Search for the cell housing the specified text and yield its [X, Y] center coordinate. 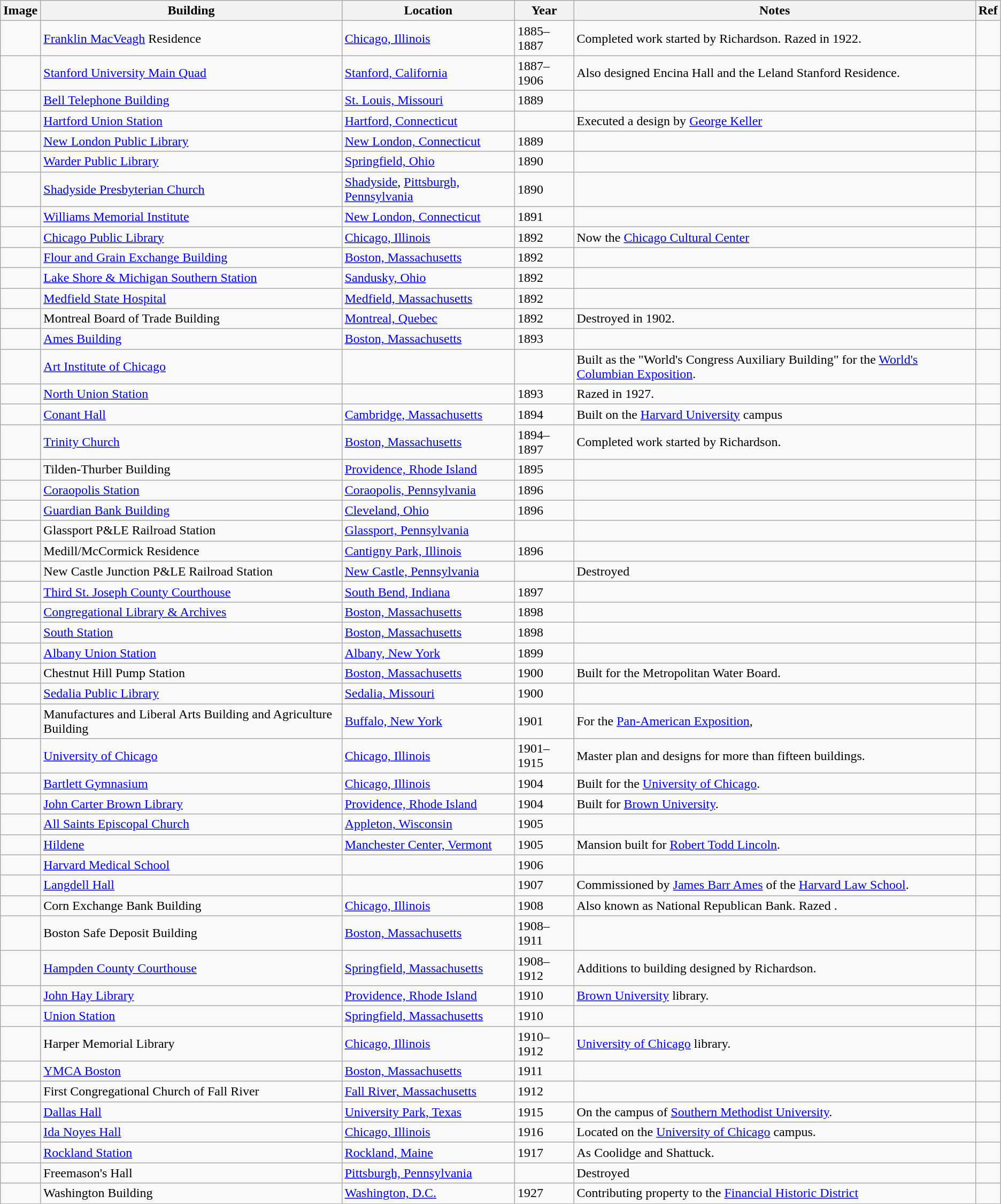
All Saints Episcopal Church [191, 824]
Stanford University Main Quad [191, 73]
New Castle Junction P&LE Railroad Station [191, 571]
Freemason's Hall [191, 1173]
1908 [544, 906]
Stanford, California [428, 73]
Harper Memorial Library [191, 1043]
Hildene [191, 845]
1927 [544, 1193]
For the Pan-American Exposition, [774, 721]
Montreal Board of Trade Building [191, 319]
Located on the University of Chicago campus. [774, 1132]
Shadyside, Pittsburgh, Pennsylvania [428, 189]
Glassport, Pennsylvania [428, 531]
Cambridge, Massachusetts [428, 415]
Albany, New York [428, 653]
Sedalia Public Library [191, 694]
New London Public Library [191, 141]
1899 [544, 653]
Williams Memorial Institute [191, 217]
Union Station [191, 1016]
Built for the Metropolitan Water Board. [774, 673]
Flour and Grain Exchange Building [191, 257]
Fall River, Massachusetts [428, 1092]
Brown University library. [774, 995]
Springfield, Ohio [428, 162]
Washington, D.C. [428, 1193]
Appleton, Wisconsin [428, 824]
Rockland Station [191, 1153]
Commissioned by James Barr Ames of the Harvard Law School. [774, 885]
North Union Station [191, 394]
Chestnut Hill Pump Station [191, 673]
Dallas Hall [191, 1112]
Bartlett Gymnasium [191, 784]
Warder Public Library [191, 162]
Coraopolis, Pennsylvania [428, 490]
Image [20, 11]
Chicago Public Library [191, 237]
Executed a design by George Keller [774, 121]
1907 [544, 885]
1901 [544, 721]
Langdell Hall [191, 885]
Cantigny Park, Illinois [428, 551]
1894–1897 [544, 442]
1911 [544, 1071]
Completed work started by Richardson. Razed in 1922. [774, 39]
On the campus of Southern Methodist University. [774, 1112]
Shadyside Presbyterian Church [191, 189]
University of Chicago [191, 756]
1910–1912 [544, 1043]
Master plan and designs for more than fifteen buildings. [774, 756]
Also designed Encina Hall and the Leland Stanford Residence. [774, 73]
Hartford, Connecticut [428, 121]
1917 [544, 1153]
Sedalia, Missouri [428, 694]
Medfield, Massachusetts [428, 298]
1916 [544, 1132]
Trinity Church [191, 442]
Guardian Bank Building [191, 510]
First Congregational Church of Fall River [191, 1092]
1895 [544, 470]
1901–1915 [544, 756]
Ames Building [191, 339]
Tilden-Thurber Building [191, 470]
1908–1912 [544, 968]
YMCA Boston [191, 1071]
Boston Safe Deposit Building [191, 933]
1887–1906 [544, 73]
Built on the Harvard University campus [774, 415]
Also known as National Republican Bank. Razed . [774, 906]
Harvard Medical School [191, 865]
Glassport P&LE Railroad Station [191, 531]
John Carter Brown Library [191, 804]
1908–1911 [544, 933]
University of Chicago library. [774, 1043]
Sandusky, Ohio [428, 278]
1897 [544, 592]
Ida Noyes Hall [191, 1132]
1885–1887 [544, 39]
Built as the "World's Congress Auxiliary Building" for the World's Columbian Exposition. [774, 367]
Montreal, Quebec [428, 319]
Year [544, 11]
South Bend, Indiana [428, 592]
Built for the University of Chicago. [774, 784]
Cleveland, Ohio [428, 510]
Franklin MacVeagh Residence [191, 39]
Corn Exchange Bank Building [191, 906]
Rockland, Maine [428, 1153]
As Coolidge and Shattuck. [774, 1153]
1912 [544, 1092]
Destroyed in 1902. [774, 319]
Mansion built for Robert Todd Lincoln. [774, 845]
Albany Union Station [191, 653]
Building [191, 11]
Hartford Union Station [191, 121]
Notes [774, 11]
Conant Hall [191, 415]
Contributing property to the Financial Historic District [774, 1193]
1894 [544, 415]
Hampden County Courthouse [191, 968]
Additions to building designed by Richardson. [774, 968]
Medfield State Hospital [191, 298]
St. Louis, Missouri [428, 101]
Coraopolis Station [191, 490]
1906 [544, 865]
Washington Building [191, 1193]
Buffalo, New York [428, 721]
Ref [988, 11]
Razed in 1927. [774, 394]
John Hay Library [191, 995]
Manufactures and Liberal Arts Building and Agriculture Building [191, 721]
Built for Brown University. [774, 804]
Lake Shore & Michigan Southern Station [191, 278]
Art Institute of Chicago [191, 367]
University Park, Texas [428, 1112]
New Castle, Pennsylvania [428, 571]
Bell Telephone Building [191, 101]
Pittsburgh, Pennsylvania [428, 1173]
South Station [191, 632]
Congregational Library & Archives [191, 612]
Third St. Joseph County Courthouse [191, 592]
Completed work started by Richardson. [774, 442]
1915 [544, 1112]
Manchester Center, Vermont [428, 845]
Medill/McCormick Residence [191, 551]
Now the Chicago Cultural Center [774, 237]
1891 [544, 217]
Location [428, 11]
